Determine the [x, y] coordinate at the center of the cell enclosing the given text.  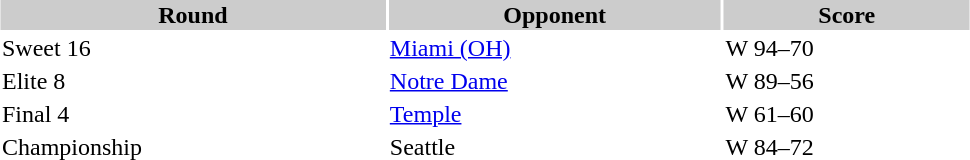
Temple [554, 114]
Opponent [554, 15]
Round [192, 15]
Sweet 16 [192, 48]
W 89–56 [846, 81]
W 94–70 [846, 48]
Elite 8 [192, 81]
Miami (OH) [554, 48]
Score [846, 15]
Notre Dame [554, 81]
W 61–60 [846, 114]
Final 4 [192, 114]
